Locate the cell with the specified text and output its (x, y) center coordinate. 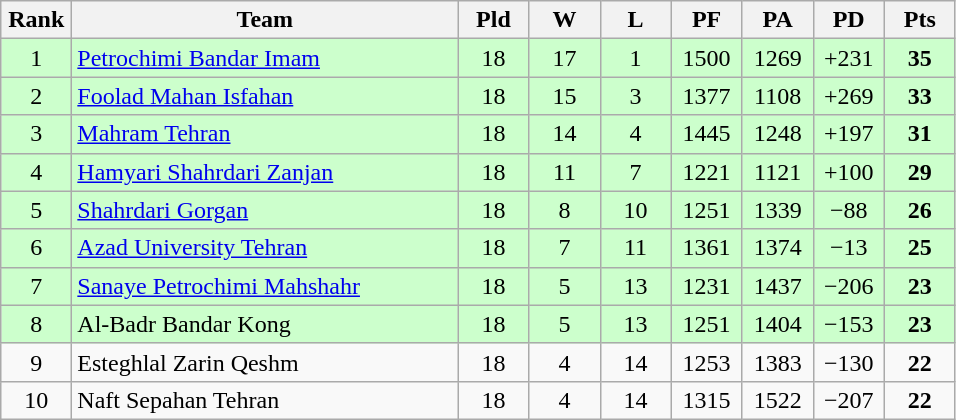
Pts (920, 20)
1339 (778, 210)
−153 (848, 324)
−206 (848, 286)
+231 (848, 58)
1383 (778, 362)
Esteghlal Zarin Qeshm (265, 362)
1231 (706, 286)
1121 (778, 172)
1361 (706, 248)
2 (36, 96)
Petrochimi Bandar Imam (265, 58)
+269 (848, 96)
1221 (706, 172)
W (564, 20)
1374 (778, 248)
1522 (778, 400)
26 (920, 210)
Sanaye Petrochimi Mahshahr (265, 286)
15 (564, 96)
25 (920, 248)
Al-Badr Bandar Kong (265, 324)
31 (920, 134)
Foolad Mahan Isfahan (265, 96)
35 (920, 58)
+100 (848, 172)
PA (778, 20)
Naft Sepahan Tehran (265, 400)
1437 (778, 286)
PD (848, 20)
Azad University Tehran (265, 248)
−130 (848, 362)
1404 (778, 324)
L (636, 20)
1377 (706, 96)
1108 (778, 96)
Team (265, 20)
1445 (706, 134)
6 (36, 248)
Rank (36, 20)
33 (920, 96)
1269 (778, 58)
1253 (706, 362)
−13 (848, 248)
17 (564, 58)
1248 (778, 134)
−207 (848, 400)
9 (36, 362)
29 (920, 172)
−88 (848, 210)
Hamyari Shahrdari Zanjan (265, 172)
Pld (494, 20)
1315 (706, 400)
Mahram Tehran (265, 134)
Shahrdari Gorgan (265, 210)
1500 (706, 58)
+197 (848, 134)
PF (706, 20)
